For the text-containing cell, return its midpoint in [x, y] coordinate format. 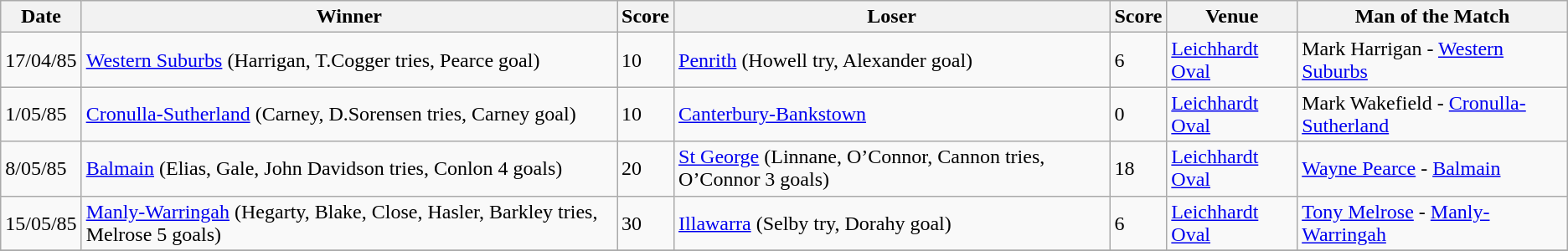
Loser [892, 17]
0 [1138, 114]
17/04/85 [41, 60]
Cronulla-Sutherland (Carney, D.Sorensen tries, Carney goal) [348, 114]
18 [1138, 169]
Winner [348, 17]
15/05/85 [41, 223]
Mark Harrigan - Western Suburbs [1432, 60]
St George (Linnane, O’Connor, Cannon tries, O’Connor 3 goals) [892, 169]
Balmain (Elias, Gale, John Davidson tries, Conlon 4 goals) [348, 169]
Mark Wakefield - Cronulla-Sutherland [1432, 114]
Manly-Warringah (Hegarty, Blake, Close, Hasler, Barkley tries, Melrose 5 goals) [348, 223]
Penrith (Howell try, Alexander goal) [892, 60]
Western Suburbs (Harrigan, T.Cogger tries, Pearce goal) [348, 60]
1/05/85 [41, 114]
Date [41, 17]
30 [646, 223]
Man of the Match [1432, 17]
20 [646, 169]
Tony Melrose - Manly-Warringah [1432, 223]
8/05/85 [41, 169]
Canterbury-Bankstown [892, 114]
Wayne Pearce - Balmain [1432, 169]
Illawarra (Selby try, Dorahy goal) [892, 223]
Venue [1232, 17]
